For the text-containing cell, return its midpoint in (x, y) coordinate format. 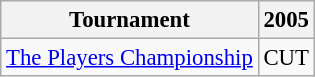
Tournament (130, 20)
2005 (286, 20)
CUT (286, 58)
The Players Championship (130, 58)
